Capture the cell that displays the provided text and extract its (x, y) central coordinate. 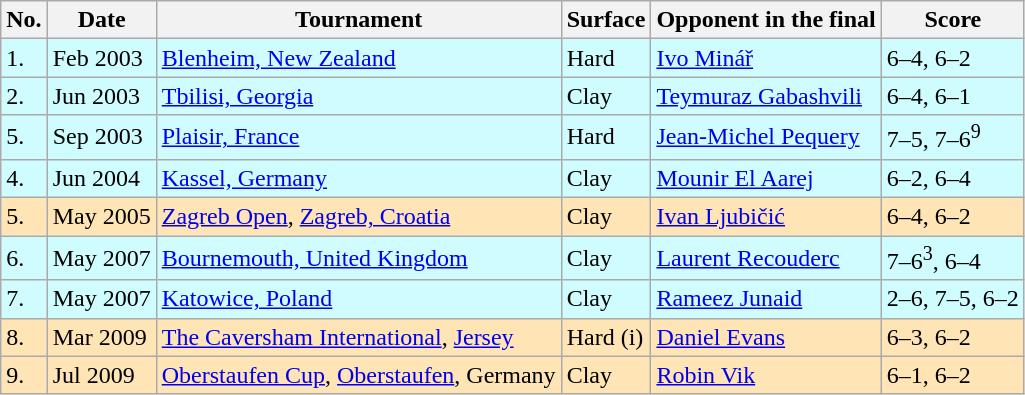
Daniel Evans (766, 337)
6–1, 6–2 (952, 375)
7–63, 6–4 (952, 258)
9. (24, 375)
Mounir El Aarej (766, 178)
2–6, 7–5, 6–2 (952, 299)
Plaisir, France (358, 138)
The Caversham International, Jersey (358, 337)
Rameez Junaid (766, 299)
Date (102, 20)
Ivan Ljubičić (766, 217)
Ivo Minář (766, 58)
Hard (i) (606, 337)
Blenheim, New Zealand (358, 58)
Bournemouth, United Kingdom (358, 258)
Tournament (358, 20)
6. (24, 258)
Katowice, Poland (358, 299)
Kassel, Germany (358, 178)
4. (24, 178)
6–2, 6–4 (952, 178)
Teymuraz Gabashvili (766, 96)
Surface (606, 20)
Jun 2004 (102, 178)
7. (24, 299)
Jun 2003 (102, 96)
Score (952, 20)
6–4, 6–1 (952, 96)
8. (24, 337)
Robin Vik (766, 375)
Sep 2003 (102, 138)
6–3, 6–2 (952, 337)
May 2005 (102, 217)
Jean-Michel Pequery (766, 138)
Opponent in the final (766, 20)
No. (24, 20)
2. (24, 96)
Tbilisi, Georgia (358, 96)
Zagreb Open, Zagreb, Croatia (358, 217)
Laurent Recouderc (766, 258)
Mar 2009 (102, 337)
1. (24, 58)
Feb 2003 (102, 58)
7–5, 7–69 (952, 138)
Oberstaufen Cup, Oberstaufen, Germany (358, 375)
Jul 2009 (102, 375)
